From the cell containing the given text, extract its center point as [X, Y] coordinate. 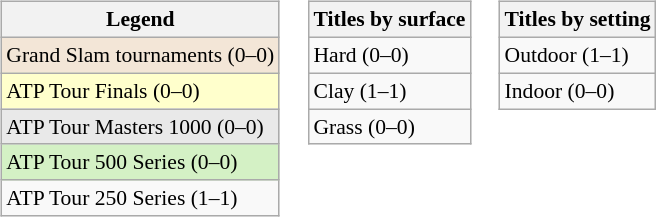
Grass (0–0) [389, 127]
Legend [140, 20]
Grand Slam tournaments (0–0) [140, 55]
Hard (0–0) [389, 55]
ATP Tour 500 Series (0–0) [140, 162]
Titles by setting [578, 20]
Indoor (0–0) [578, 91]
Clay (1–1) [389, 91]
ATP Tour 250 Series (1–1) [140, 198]
ATP Tour Masters 1000 (0–0) [140, 127]
Outdoor (1–1) [578, 55]
Titles by surface [389, 20]
ATP Tour Finals (0–0) [140, 91]
